Capture the cell that displays the provided text and extract its (x, y) central coordinate. 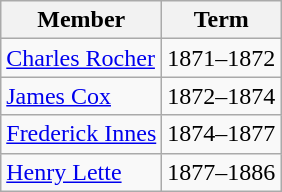
1871–1872 (222, 58)
Charles Rocher (82, 58)
1874–1877 (222, 134)
1877–1886 (222, 172)
Frederick Innes (82, 134)
Henry Lette (82, 172)
James Cox (82, 96)
Member (82, 20)
Term (222, 20)
1872–1874 (222, 96)
